Pinpoint the cell where the given text exists, returning its (X, Y) midpoint coordinate. 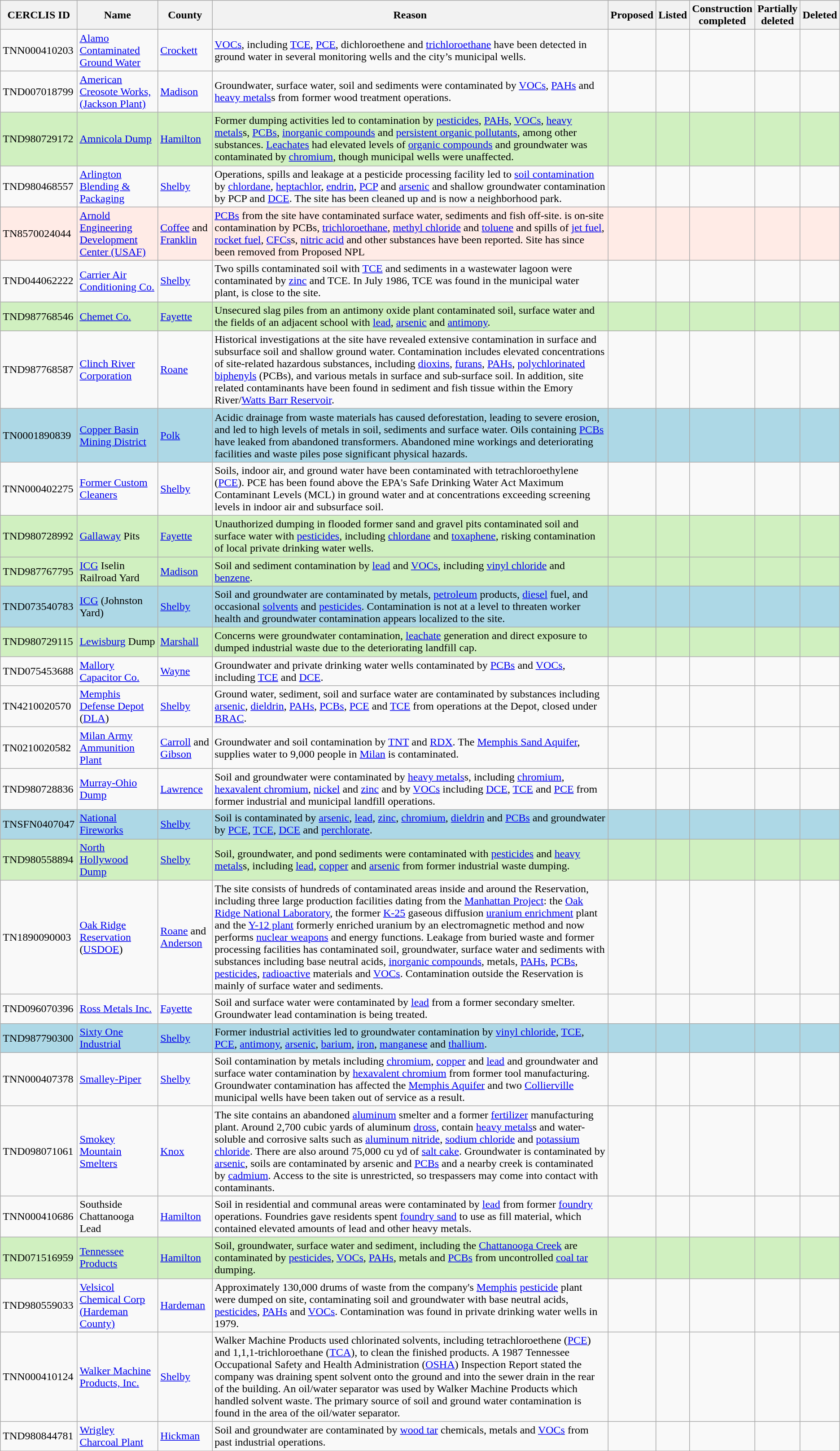
ICG (Johnston Yard) (118, 607)
Smokey Mountain Smelters (118, 1151)
Carrier Air Conditioning Co. (118, 281)
ICG Iselin Railroad Yard (118, 571)
National Fireworks (118, 824)
Alamo Contaminated Ground Water (118, 50)
Former industrial activities led to groundwater contamination by vinyl chloride, TCE, PCE, antimony, arsenic, barium, iron, manganese and thallium. (410, 1038)
TND075453688 (39, 671)
CERCLIS ID (39, 15)
Murray-Ohio Dump (118, 789)
Constructioncompleted (722, 15)
TND980728992 (39, 536)
TND980559033 (39, 1305)
Soil and surface water were contaminated by lead from a former secondary smelter. Groundwater lead contamination is being treated. (410, 1009)
Hickman (185, 1436)
Lawrence (185, 789)
TND980729172 (39, 139)
Carroll and Gibson (185, 748)
Sixty One Industrial (118, 1038)
Concerns were groundwater contamination, leachate generation and direct exposure to dumped industrial waste due to the deteriorating landfill cap. (410, 642)
Soil is contaminated by arsenic, lead, zinc, chromium, dieldrin and PCBs and groundwater by PCE, TCE, DCE and perchlorate. (410, 824)
TNN000410686 (39, 1216)
TND096070396 (39, 1009)
TND098071061 (39, 1151)
TND987768587 (39, 370)
Wrigley Charcoal Plant (118, 1436)
TND980844781 (39, 1436)
Copper Basin Mining District (118, 435)
Proposed (632, 15)
TN0210020582 (39, 748)
Amnicola Dump (118, 139)
TND007018799 (39, 92)
TN8570024044 (39, 233)
Wayne (185, 671)
TND071516959 (39, 1258)
Mallory Capacitor Co. (118, 671)
TN0001890839 (39, 435)
Knox (185, 1151)
Lewisburg Dump (118, 642)
Soil and groundwater are contaminated by wood tar chemicals, metals and VOCs from past industrial operations. (410, 1436)
Partiallydeleted (777, 15)
Milan Army Ammunition Plant (118, 748)
Reason (410, 15)
TND044062222 (39, 281)
TND987767795 (39, 571)
Marshall (185, 642)
Tennessee Products (118, 1258)
TND980729115 (39, 642)
Groundwater, surface water, soil and sediments were contaminated by VOCs, PAHs and heavy metalss from former wood treatment operations. (410, 92)
TND980728836 (39, 789)
Roane and Anderson (185, 937)
Polk (185, 435)
Chemet Co. (118, 316)
Velsicol Chemical Corp (Hardeman County) (118, 1305)
North Hollywood Dump (118, 859)
TNSFN0407047 (39, 824)
Crockett (185, 50)
TND987790300 (39, 1038)
Groundwater and private drinking water wells contaminated by PCBs and VOCs, including TCE and DCE. (410, 671)
TNN000410203 (39, 50)
TNN000402275 (39, 488)
Walker Machine Products, Inc. (118, 1377)
Gallaway Pits (118, 536)
Groundwater and soil contamination by TNT and RDX. The Memphis Sand Aquifer, supplies water to 9,000 people in Milan is contaminated. (410, 748)
TNN000407378 (39, 1079)
American Creosote Works, (Jackson Plant) (118, 92)
Clinch River Corporation (118, 370)
Hardeman (185, 1305)
Ross Metals Inc. (118, 1009)
TN1890090003 (39, 937)
Name (118, 15)
Arlington Blending & Packaging (118, 186)
Roane (185, 370)
County (185, 15)
TNN000410124 (39, 1377)
Listed (673, 15)
Memphis Defense Depot (DLA) (118, 706)
TND980468557 (39, 186)
TND980558894 (39, 859)
Deleted (820, 15)
Soil and sediment contamination by lead and VOCs, including vinyl chloride and benzene. (410, 571)
Oak Ridge Reservation (USDOE) (118, 937)
Coffee and Franklin (185, 233)
Arnold Engineering Development Center (USAF) (118, 233)
Southside Chattanooga Lead (118, 1216)
TND073540783 (39, 607)
TN4210020570 (39, 706)
TND987768546 (39, 316)
Smalley-Piper (118, 1079)
Former Custom Cleaners (118, 488)
